Search for the cell housing the specified text and yield its (X, Y) center coordinate. 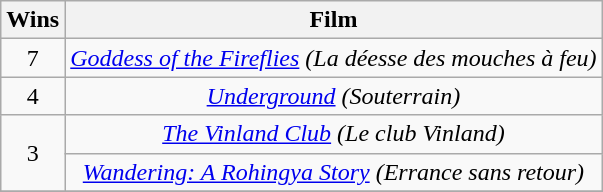
The Vinland Club (Le club Vinland) (334, 134)
Underground (Souterrain) (334, 96)
4 (33, 96)
Wins (33, 20)
3 (33, 153)
Wandering: A Rohingya Story (Errance sans retour) (334, 172)
7 (33, 58)
Film (334, 20)
Goddess of the Fireflies (La déesse des mouches à feu) (334, 58)
